Output the (x, y) coordinate of the center of the cell containing the given text.  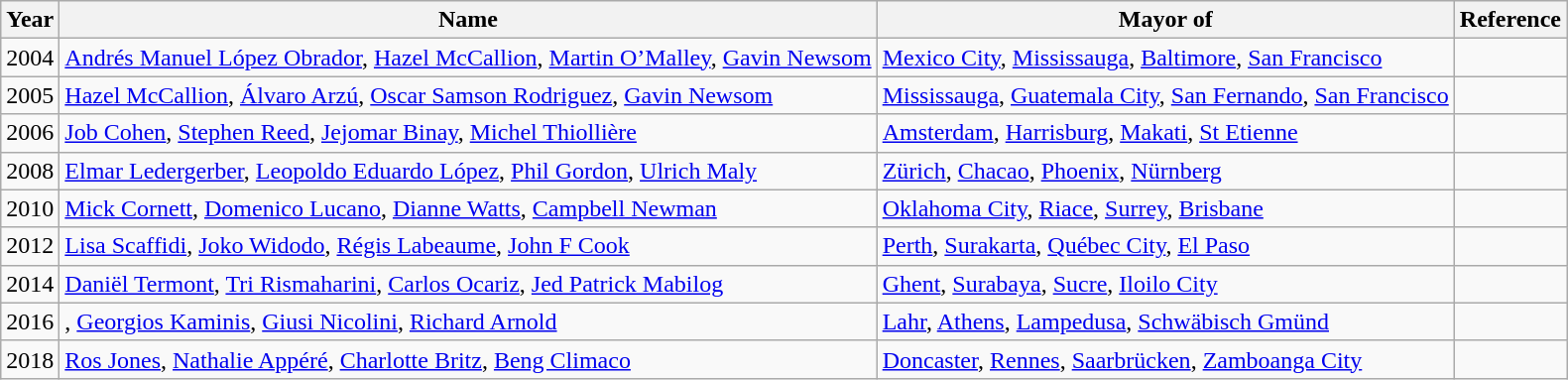
Ghent, Surabaya, Sucre, Iloilo City (1165, 284)
Mayor of (1165, 20)
Year (30, 20)
Mississauga, Guatemala City, San Fernando, San Francisco (1165, 95)
Lahr, Athens, Lampedusa, Schwäbisch Gmünd (1165, 321)
Oklahoma City, Riace, Surrey, Brisbane (1165, 208)
2004 (30, 58)
Mick Cornett, Domenico Lucano, Dianne Watts, Campbell Newman (468, 208)
2018 (30, 359)
Elmar Ledergerber, Leopoldo Eduardo López, Phil Gordon, Ulrich Maly (468, 171)
, Georgios Kaminis, Giusi Nicolini, Richard Arnold (468, 321)
Reference (1509, 20)
Andrés Manuel López Obrador, Hazel McCallion, Martin O’Malley, Gavin Newsom (468, 58)
2008 (30, 171)
2005 (30, 95)
Amsterdam, Harrisburg, Makati, St Etienne (1165, 133)
2010 (30, 208)
Lisa Scaffidi, Joko Widodo, Régis Labeaume, John F Cook (468, 246)
Mexico City, Mississauga, Baltimore, San Francisco (1165, 58)
2016 (30, 321)
Hazel McCallion, Álvaro Arzú, Oscar Samson Rodriguez, Gavin Newsom (468, 95)
2012 (30, 246)
Doncaster, Rennes, Saarbrücken, Zamboanga City (1165, 359)
2014 (30, 284)
Daniël Termont, Tri Rismaharini, Carlos Ocariz, Jed Patrick Mabilog (468, 284)
Job Cohen, Stephen Reed, Jejomar Binay, Michel Thiollière (468, 133)
Ros Jones, Nathalie Appéré, Charlotte Britz, Beng Climaco (468, 359)
2006 (30, 133)
Name (468, 20)
Perth, Surakarta, Québec City, El Paso (1165, 246)
Zürich, Chacao, Phoenix, Nürnberg (1165, 171)
